Provide the (x, y) coordinate of the cell's center where the given text is located.  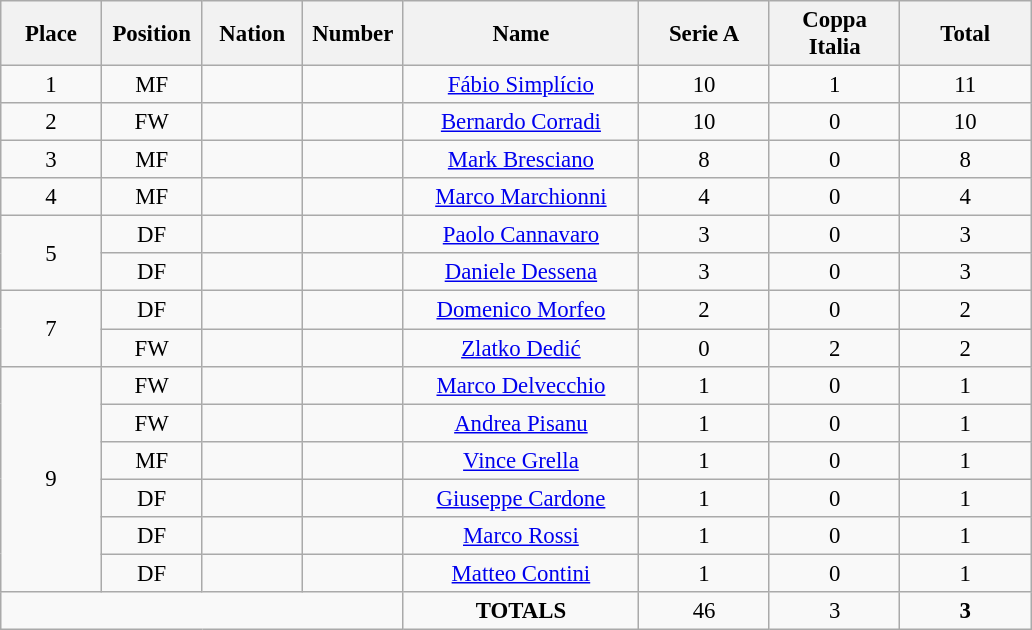
Bernardo Corradi (521, 122)
Zlatko Dedić (521, 348)
Marco Rossi (521, 536)
Daniele Dessena (521, 273)
Name (521, 34)
Giuseppe Cardone (521, 498)
Mark Bresciano (521, 160)
46 (704, 611)
9 (52, 479)
Number (354, 34)
Total (966, 34)
Fábio Simplício (521, 85)
Place (52, 34)
Position (152, 34)
7 (52, 328)
Vince Grella (521, 460)
Matteo Contini (521, 573)
Coppa Italia (834, 34)
Marco Marchionni (521, 197)
11 (966, 85)
Domenico Morfeo (521, 310)
5 (52, 254)
TOTALS (521, 611)
Marco Delvecchio (521, 385)
Serie A (704, 34)
Nation (252, 34)
Paolo Cannavaro (521, 235)
Andrea Pisanu (521, 423)
